Determine the (x, y) coordinate at the center of the cell enclosing the given text.  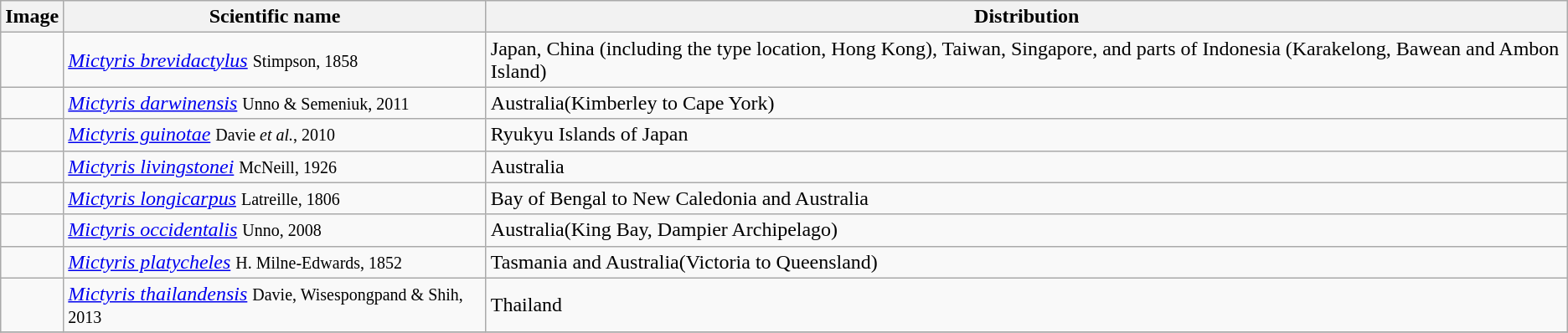
Australia (1027, 166)
Mictyris guinotae Davie et al., 2010 (275, 135)
Mictyris brevidactylus Stimpson, 1858 (275, 60)
Australia(Kimberley to Cape York) (1027, 103)
Mictyris platycheles H. Milne-Edwards, 1852 (275, 262)
Mictyris darwinensis Unno & Semeniuk, 2011 (275, 103)
Mictyris thailandensis Davie, Wisespongpand & Shih, 2013 (275, 305)
Mictyris longicarpus Latreille, 1806 (275, 198)
Bay of Bengal to New Caledonia and Australia (1027, 198)
Thailand (1027, 305)
Ryukyu Islands of Japan (1027, 135)
Japan, China (including the type location, Hong Kong), Taiwan, Singapore, and parts of Indonesia (Karakelong, Bawean and Ambon Island) (1027, 60)
Australia(King Bay, Dampier Archipelago) (1027, 230)
Distribution (1027, 17)
Mictyris occidentalis Unno, 2008 (275, 230)
Image (32, 17)
Tasmania and Australia(Victoria to Queensland) (1027, 262)
Scientific name (275, 17)
Mictyris livingstonei McNeill, 1926 (275, 166)
